Locate the cell with the specified text and output its [X, Y] center coordinate. 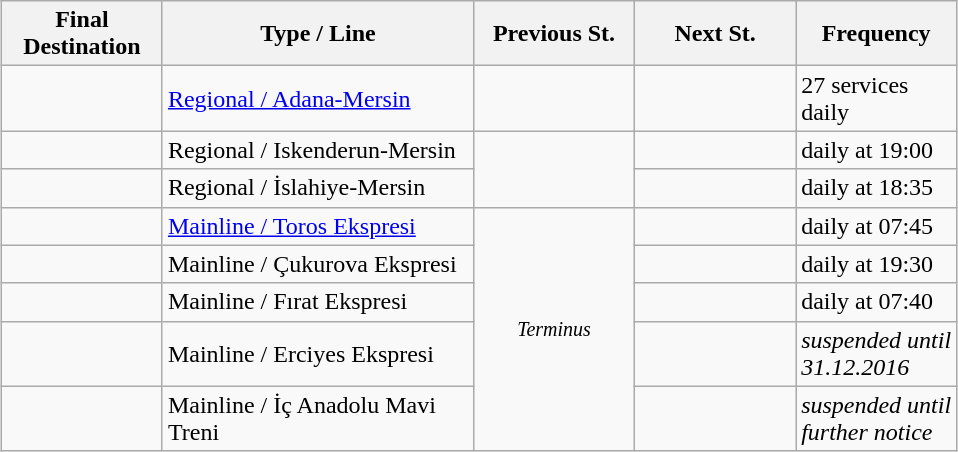
Mainline / Çukurova Ekspresi [318, 264]
daily at 19:00 [876, 150]
daily at 07:45 [876, 226]
Previous St. [554, 34]
Next St. [716, 34]
Mainline / Fırat Ekspresi [318, 302]
Final Destination [82, 34]
Mainline / İç Anadolu Mavi Treni [318, 418]
Regional / Iskenderun-Mersin [318, 150]
27 services daily [876, 98]
daily at 19:30 [876, 264]
Type / Line [318, 34]
Mainline / Erciyes Ekspresi [318, 354]
daily at 18:35 [876, 188]
suspended until further notice [876, 418]
Regional / İslahiye-Mersin [318, 188]
Terminus [554, 329]
daily at 07:40 [876, 302]
Regional / Adana-Mersin [318, 98]
suspended until 31.12.2016 [876, 354]
Mainline / Toros Ekspresi [318, 226]
Frequency [876, 34]
